Search for the cell housing the specified text and yield its (x, y) center coordinate. 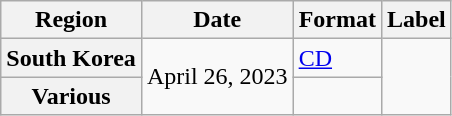
Format (337, 20)
Label (416, 20)
Region (72, 20)
South Korea (72, 58)
Various (72, 96)
Date (217, 20)
CD (337, 58)
April 26, 2023 (217, 77)
